Identify which cell holds the provided text, then report its (x, y) central coordinate. 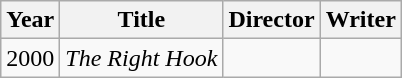
Director (272, 20)
Writer (360, 20)
Year (30, 20)
The Right Hook (142, 58)
2000 (30, 58)
Title (142, 20)
